For the text-containing cell, return its midpoint in [x, y] coordinate format. 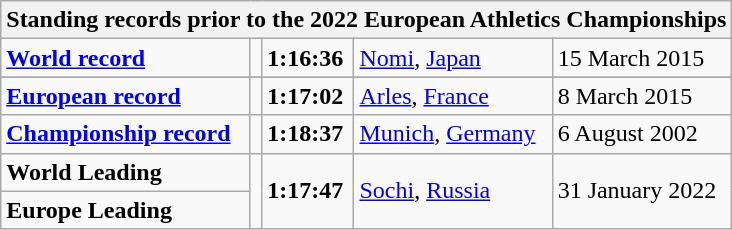
1:18:37 [308, 134]
European record [126, 96]
Nomi, Japan [453, 58]
Standing records prior to the 2022 European Athletics Championships [366, 20]
1:16:36 [308, 58]
1:17:47 [308, 191]
1:17:02 [308, 96]
15 March 2015 [642, 58]
Sochi, Russia [453, 191]
Munich, Germany [453, 134]
World record [126, 58]
31 January 2022 [642, 191]
6 August 2002 [642, 134]
Arles, France [453, 96]
Championship record [126, 134]
World Leading [126, 172]
Europe Leading [126, 210]
8 March 2015 [642, 96]
